Return the (x, y) coordinate for the center point of the cell that contains the specified text.  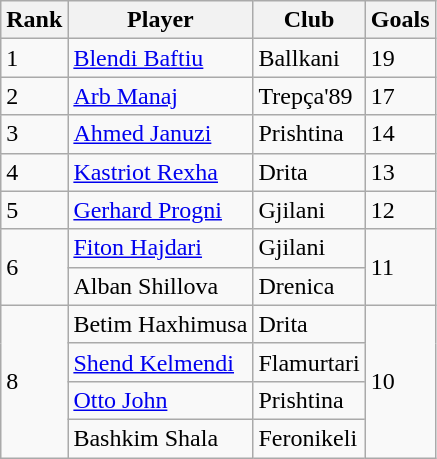
10 (400, 381)
Betim Haxhimusa (160, 324)
4 (34, 172)
5 (34, 210)
Ballkani (309, 58)
Fiton Hajdari (160, 248)
Drenica (309, 286)
19 (400, 58)
Goals (400, 20)
Kastriot Rexha (160, 172)
Bashkim Shala (160, 438)
Rank (34, 20)
Ahmed Januzi (160, 134)
1 (34, 58)
Arb Manaj (160, 96)
Trepça'89 (309, 96)
Otto John (160, 400)
12 (400, 210)
11 (400, 267)
2 (34, 96)
13 (400, 172)
Feronikeli (309, 438)
3 (34, 134)
Alban Shillova (160, 286)
14 (400, 134)
Shend Kelmendi (160, 362)
Gerhard Progni (160, 210)
Flamurtari (309, 362)
6 (34, 267)
17 (400, 96)
Blendi Baftiu (160, 58)
Player (160, 20)
8 (34, 381)
Club (309, 20)
